Detect which cell encompasses the target text, then output its [X, Y] center coordinate. 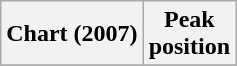
Peakposition [189, 34]
Chart (2007) [72, 34]
